Output the (x, y) coordinate of the center of the cell containing the given text.  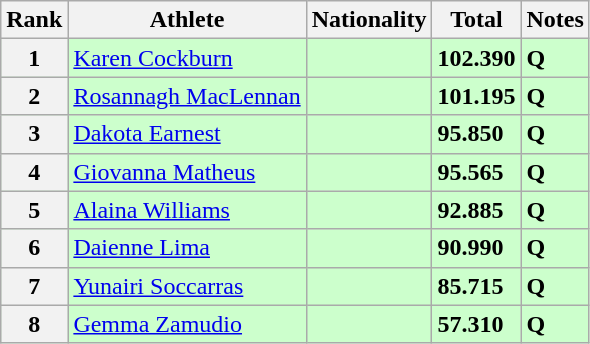
95.565 (476, 172)
Rank (34, 20)
Nationality (369, 20)
102.390 (476, 58)
1 (34, 58)
85.715 (476, 286)
92.885 (476, 210)
Athlete (187, 20)
8 (34, 324)
4 (34, 172)
90.990 (476, 248)
Gemma Zamudio (187, 324)
Daienne Lima (187, 248)
95.850 (476, 134)
Karen Cockburn (187, 58)
Alaina Williams (187, 210)
Yunairi Soccarras (187, 286)
Notes (555, 20)
6 (34, 248)
7 (34, 286)
Total (476, 20)
5 (34, 210)
57.310 (476, 324)
Dakota Earnest (187, 134)
3 (34, 134)
101.195 (476, 96)
2 (34, 96)
Giovanna Matheus (187, 172)
Rosannagh MacLennan (187, 96)
